From the cell containing the given text, extract its center point as [X, Y] coordinate. 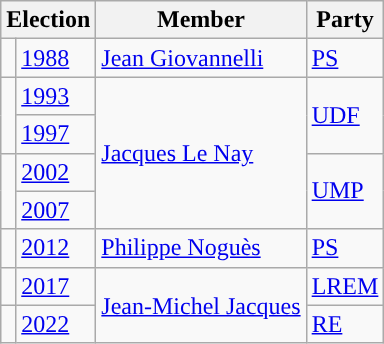
Jacques Le Nay [201, 153]
1997 [56, 134]
1993 [56, 96]
2007 [56, 210]
LREM [345, 286]
1988 [56, 58]
Election [48, 20]
Jean Giovannelli [201, 58]
Philippe Noguès [201, 248]
UDF [345, 115]
2012 [56, 248]
UMP [345, 191]
2022 [56, 324]
Party [345, 20]
Jean-Michel Jacques [201, 305]
RE [345, 324]
2002 [56, 172]
2017 [56, 286]
Member [201, 20]
